Search for the cell housing the specified text and yield its (X, Y) center coordinate. 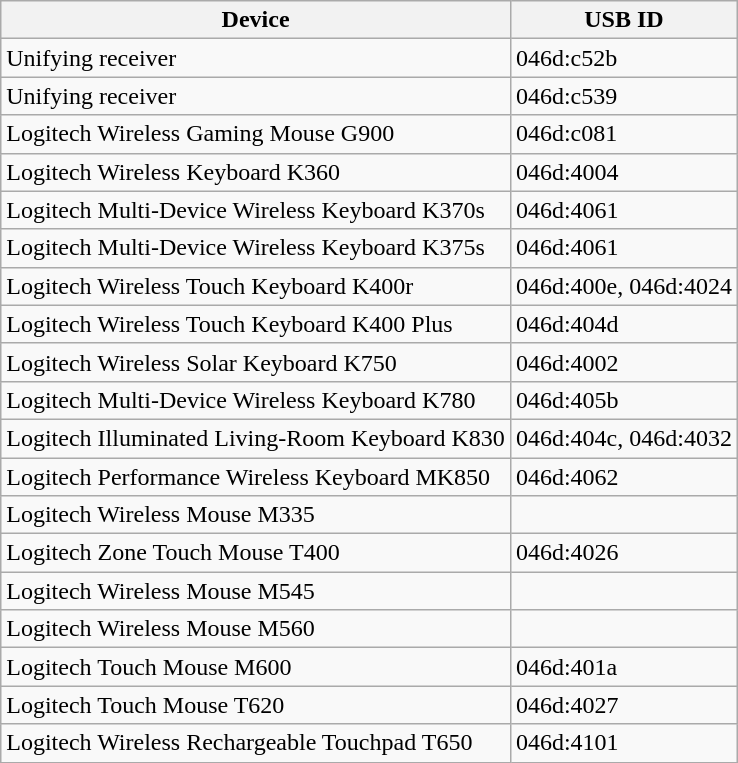
Logitech Touch Mouse M600 (256, 667)
046d:4062 (624, 477)
Logitech Multi-Device Wireless Keyboard K370s (256, 210)
Logitech Wireless Keyboard K360 (256, 172)
Logitech Illuminated Living-Room Keyboard K830 (256, 438)
Logitech Wireless Mouse M335 (256, 515)
Logitech Wireless Rechargeable Touchpad T650 (256, 743)
Logitech Wireless Mouse M545 (256, 591)
046d:400e, 046d:4024 (624, 286)
046d:4101 (624, 743)
Logitech Wireless Touch Keyboard K400r (256, 286)
046d:c539 (624, 96)
Logitech Touch Mouse T620 (256, 705)
Logitech Multi-Device Wireless Keyboard K780 (256, 400)
046d:401a (624, 667)
046d:404c, 046d:4032 (624, 438)
Logitech Wireless Mouse M560 (256, 629)
046d:4004 (624, 172)
Device (256, 20)
046d:c081 (624, 134)
046d:c52b (624, 58)
USB ID (624, 20)
046d:405b (624, 400)
046d:4027 (624, 705)
046d:4026 (624, 553)
Logitech Performance Wireless Keyboard MK850 (256, 477)
Logitech Wireless Gaming Mouse G900 (256, 134)
Logitech Multi-Device Wireless Keyboard K375s (256, 248)
Logitech Wireless Solar Keyboard K750 (256, 362)
046d:404d (624, 324)
046d:4002 (624, 362)
Logitech Zone Touch Mouse T400 (256, 553)
Logitech Wireless Touch Keyboard K400 Plus (256, 324)
